Return (x, y) of the center of cell containing provided text 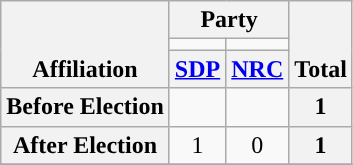
0 (258, 145)
Party (228, 20)
Affiliation (86, 44)
SDP (197, 69)
After Election (86, 145)
Before Election (86, 107)
Total (321, 44)
NRC (258, 69)
